Search for the cell housing the specified text and yield its (X, Y) center coordinate. 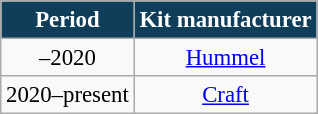
Period (68, 20)
Kit manufacturer (226, 20)
Hummel (226, 58)
Craft (226, 95)
–2020 (68, 58)
2020–present (68, 95)
